Locate the cell with the specified text and output its (x, y) center coordinate. 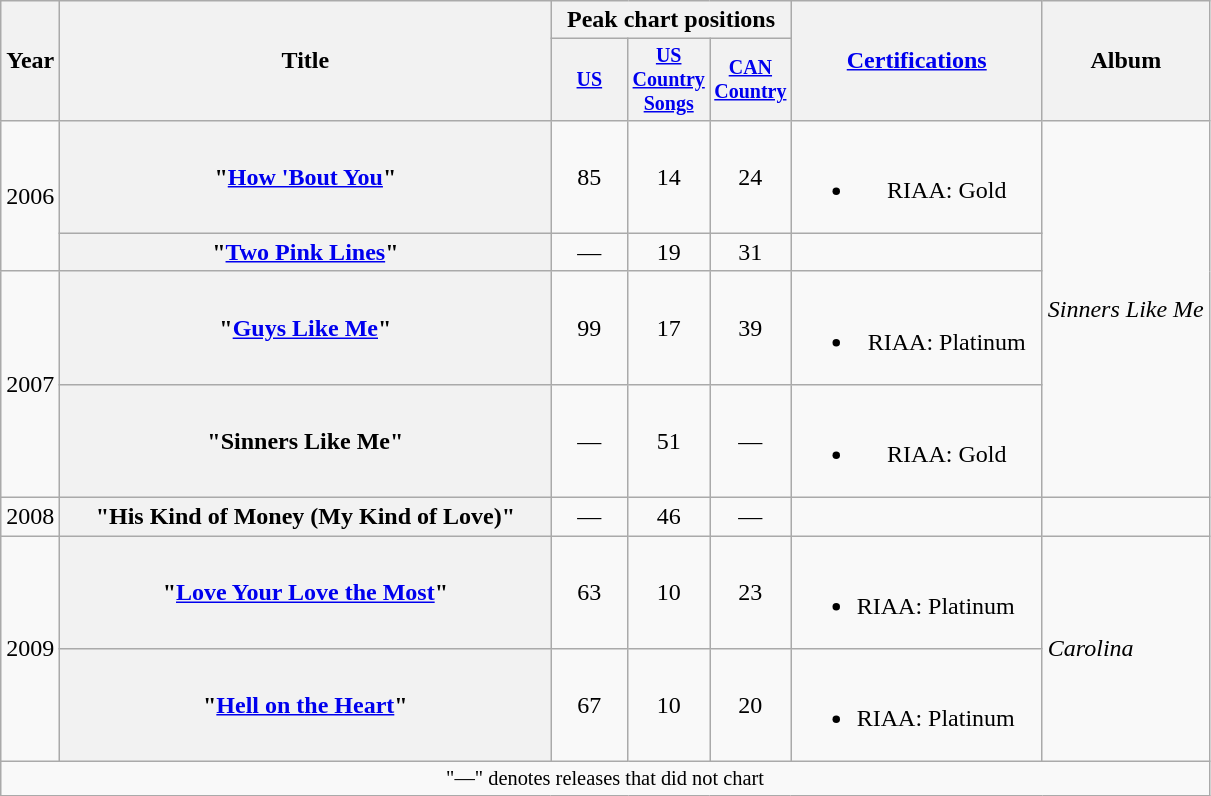
US Country Songs (669, 80)
2009 (30, 649)
17 (669, 328)
Certifications (916, 61)
"Sinners Like Me" (306, 440)
46 (669, 517)
"How 'Bout You" (306, 176)
85 (590, 176)
2006 (30, 196)
"Guys Like Me" (306, 328)
14 (669, 176)
99 (590, 328)
39 (751, 328)
Year (30, 61)
63 (590, 592)
"—" denotes releases that did not chart (606, 779)
Title (306, 61)
"His Kind of Money (My Kind of Love)" (306, 517)
23 (751, 592)
31 (751, 252)
2007 (30, 384)
CAN Country (751, 80)
2008 (30, 517)
"Two Pink Lines" (306, 252)
"Love Your Love the Most" (306, 592)
Album (1126, 61)
20 (751, 706)
24 (751, 176)
19 (669, 252)
Sinners Like Me (1126, 308)
Peak chart positions (671, 20)
"Hell on the Heart" (306, 706)
US (590, 80)
51 (669, 440)
Carolina (1126, 649)
67 (590, 706)
